For the text-containing cell, return its midpoint in [x, y] coordinate format. 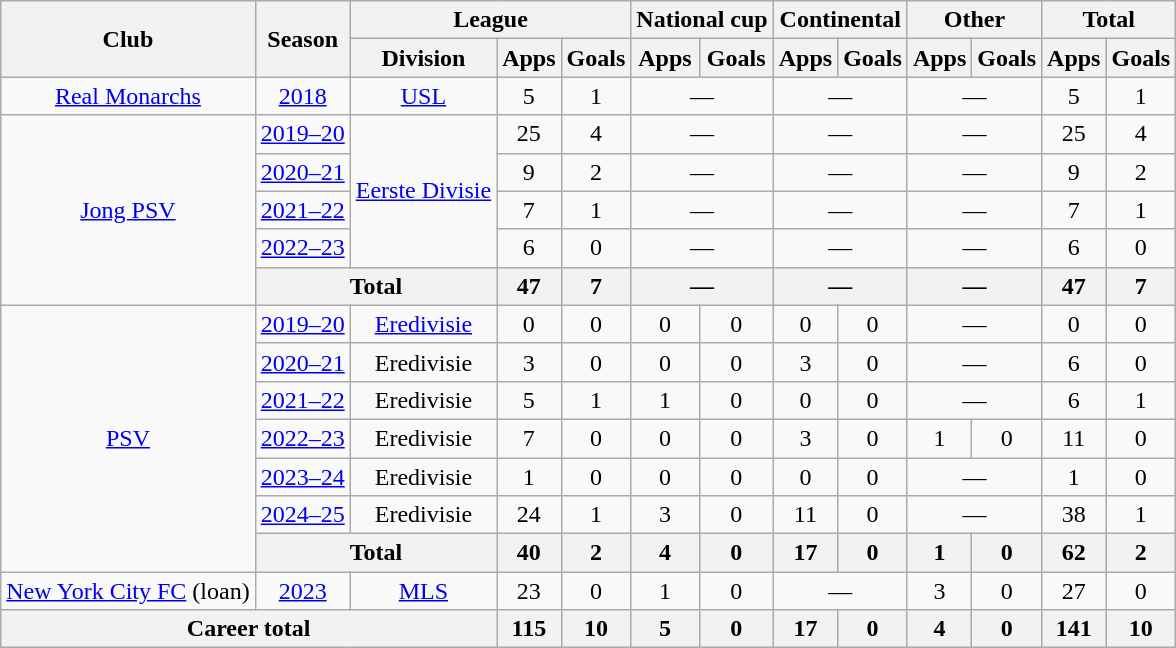
League [490, 20]
Division [423, 58]
Other [974, 20]
38 [1074, 515]
Season [302, 39]
Eerste Divisie [423, 191]
New York City FC (loan) [128, 591]
Real Monarchs [128, 96]
National cup [702, 20]
27 [1074, 591]
2018 [302, 96]
141 [1074, 629]
MLS [423, 591]
USL [423, 96]
Club [128, 39]
2024–25 [302, 515]
40 [529, 553]
2023 [302, 591]
23 [529, 591]
Jong PSV [128, 210]
62 [1074, 553]
PSV [128, 438]
2023–24 [302, 477]
115 [529, 629]
Career total [249, 629]
24 [529, 515]
Continental [840, 20]
